Capture the cell that displays the provided text and extract its [X, Y] central coordinate. 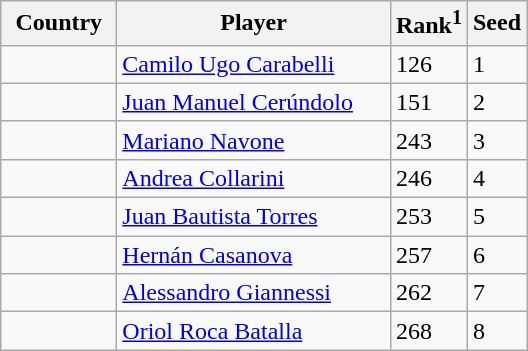
1 [496, 64]
Oriol Roca Batalla [254, 331]
Juan Manuel Cerúndolo [254, 102]
257 [428, 255]
253 [428, 217]
246 [428, 178]
2 [496, 102]
3 [496, 140]
Mariano Navone [254, 140]
5 [496, 217]
Country [59, 24]
126 [428, 64]
262 [428, 293]
Seed [496, 24]
Camilo Ugo Carabelli [254, 64]
268 [428, 331]
8 [496, 331]
Andrea Collarini [254, 178]
Hernán Casanova [254, 255]
Alessandro Giannessi [254, 293]
Juan Bautista Torres [254, 217]
151 [428, 102]
243 [428, 140]
4 [496, 178]
6 [496, 255]
7 [496, 293]
Player [254, 24]
Rank1 [428, 24]
